Detect which cell encompasses the target text, then output its (x, y) center coordinate. 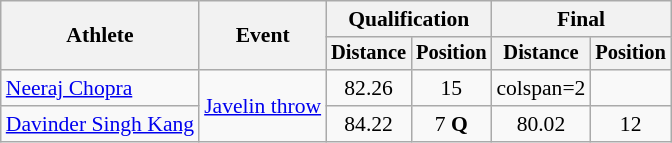
Qualification (408, 19)
Davinder Singh Kang (100, 124)
Javelin throw (262, 106)
7 Q (451, 124)
Athlete (100, 36)
82.26 (368, 88)
80.02 (540, 124)
Final (580, 19)
colspan=2 (540, 88)
Neeraj Chopra (100, 88)
12 (630, 124)
15 (451, 88)
Event (262, 36)
84.22 (368, 124)
